Return the (x, y) coordinate for the center point of the cell that contains the specified text.  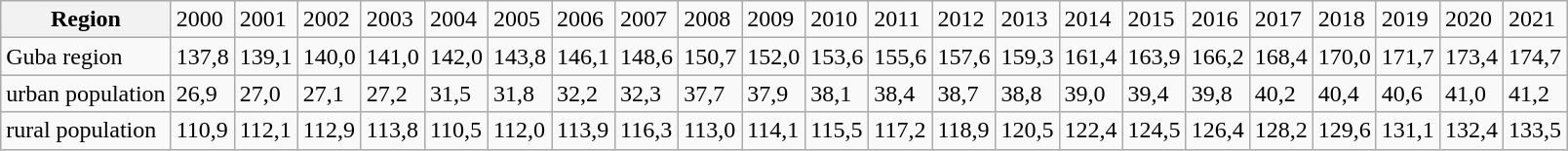
39,0 (1090, 94)
39,4 (1155, 94)
110,5 (456, 131)
157,6 (963, 57)
38,4 (901, 94)
171,7 (1408, 57)
2004 (456, 19)
rural population (86, 131)
32,2 (583, 94)
32,3 (647, 94)
26,9 (203, 94)
2007 (647, 19)
37,9 (774, 94)
40,6 (1408, 94)
31,5 (456, 94)
110,9 (203, 131)
2002 (330, 19)
38,7 (963, 94)
2021 (1535, 19)
161,4 (1090, 57)
116,3 (647, 131)
117,2 (901, 131)
122,4 (1090, 131)
159,3 (1028, 57)
40,4 (1344, 94)
139,1 (265, 57)
112,9 (330, 131)
2012 (963, 19)
2010 (837, 19)
Guba region (86, 57)
31,8 (519, 94)
2013 (1028, 19)
2003 (392, 19)
174,7 (1535, 57)
155,6 (901, 57)
urban population (86, 94)
143,8 (519, 57)
37,7 (710, 94)
133,5 (1535, 131)
146,1 (583, 57)
41,2 (1535, 94)
2015 (1155, 19)
40,2 (1281, 94)
141,0 (392, 57)
128,2 (1281, 131)
2016 (1217, 19)
168,4 (1281, 57)
112,1 (265, 131)
27,1 (330, 94)
2011 (901, 19)
2008 (710, 19)
41,0 (1470, 94)
27,0 (265, 94)
120,5 (1028, 131)
2019 (1408, 19)
38,8 (1028, 94)
140,0 (330, 57)
163,9 (1155, 57)
153,6 (837, 57)
170,0 (1344, 57)
129,6 (1344, 131)
113,0 (710, 131)
137,8 (203, 57)
115,5 (837, 131)
148,6 (647, 57)
2000 (203, 19)
113,9 (583, 131)
38,1 (837, 94)
131,1 (1408, 131)
142,0 (456, 57)
2006 (583, 19)
2001 (265, 19)
2020 (1470, 19)
173,4 (1470, 57)
2018 (1344, 19)
124,5 (1155, 131)
112,0 (519, 131)
118,9 (963, 131)
Region (86, 19)
126,4 (1217, 131)
114,1 (774, 131)
2005 (519, 19)
113,8 (392, 131)
27,2 (392, 94)
150,7 (710, 57)
39,8 (1217, 94)
2017 (1281, 19)
2014 (1090, 19)
166,2 (1217, 57)
2009 (774, 19)
152,0 (774, 57)
132,4 (1470, 131)
